Determine the [X, Y] coordinate at the center of the cell enclosing the given text.  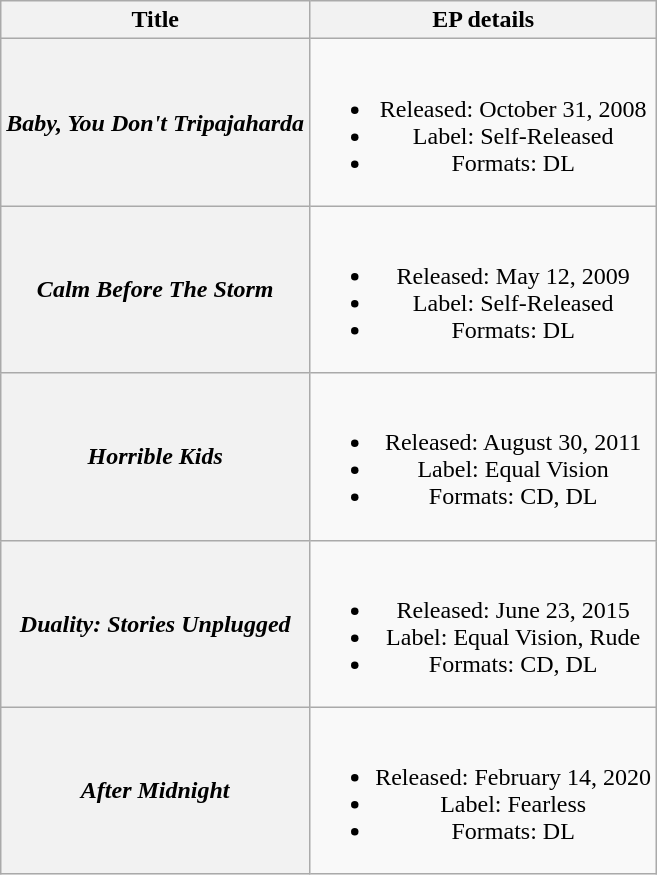
Released: June 23, 2015Label: Equal Vision, RudeFormats: CD, DL [484, 624]
Duality: Stories Unplugged [156, 624]
EP details [484, 20]
Released: May 12, 2009Label: Self-ReleasedFormats: DL [484, 290]
After Midnight [156, 790]
Calm Before The Storm [156, 290]
Horrible Kids [156, 456]
Released: February 14, 2020Label: FearlessFormats: DL [484, 790]
Baby, You Don't Tripajaharda [156, 122]
Released: August 30, 2011Label: Equal VisionFormats: CD, DL [484, 456]
Title [156, 20]
Released: October 31, 2008Label: Self-ReleasedFormats: DL [484, 122]
